Output the [x, y] coordinate of the center of the cell containing the given text.  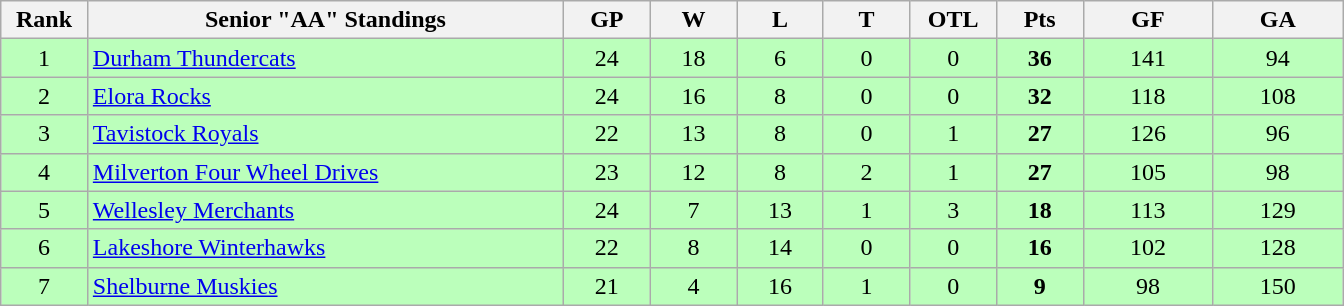
23 [608, 172]
Senior "AA" Standings [325, 20]
129 [1278, 210]
Rank [44, 20]
OTL [954, 20]
5 [44, 210]
9 [1040, 286]
126 [1148, 134]
141 [1148, 58]
Wellesley Merchants [325, 210]
GP [608, 20]
96 [1278, 134]
GF [1148, 20]
Shelburne Muskies [325, 286]
94 [1278, 58]
108 [1278, 96]
105 [1148, 172]
Durham Thundercats [325, 58]
150 [1278, 286]
32 [1040, 96]
118 [1148, 96]
Lakeshore Winterhawks [325, 248]
Tavistock Royals [325, 134]
GA [1278, 20]
102 [1148, 248]
Pts [1040, 20]
113 [1148, 210]
12 [694, 172]
Milverton Four Wheel Drives [325, 172]
L [780, 20]
T [866, 20]
128 [1278, 248]
W [694, 20]
Elora Rocks [325, 96]
14 [780, 248]
21 [608, 286]
36 [1040, 58]
